Search for the cell housing the specified text and yield its (X, Y) center coordinate. 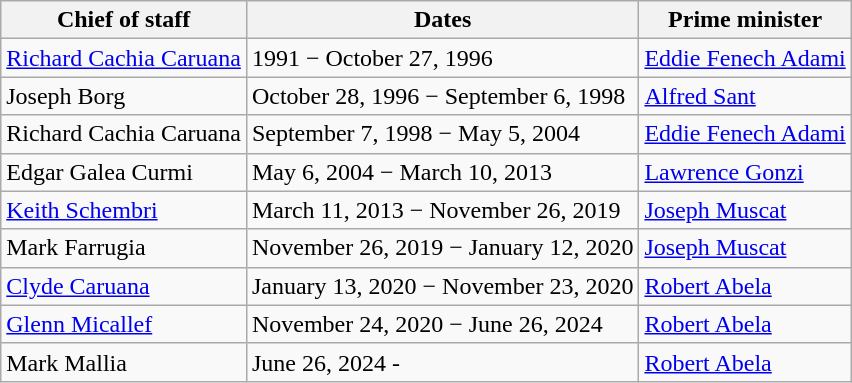
Alfred Sant (745, 96)
May 6, 2004 − March 10, 2013 (442, 172)
Glenn Micallef (124, 324)
Edgar Galea Curmi (124, 172)
Mark Farrugia (124, 248)
Mark Mallia (124, 362)
Dates (442, 20)
November 26, 2019 − January 12, 2020 (442, 248)
June 26, 2024 - (442, 362)
March 11, 2013 − November 26, 2019 (442, 210)
October 28, 1996 − September 6, 1998 (442, 96)
1991 − October 27, 1996 (442, 58)
Keith Schembri (124, 210)
Joseph Borg (124, 96)
November 24, 2020 − June 26, 2024 (442, 324)
January 13, 2020 − November 23, 2020 (442, 286)
September 7, 1998 − May 5, 2004 (442, 134)
Lawrence Gonzi (745, 172)
Prime minister (745, 20)
Chief of staff (124, 20)
Clyde Caruana (124, 286)
